For the text-containing cell, return its midpoint in [x, y] coordinate format. 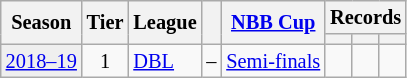
Semi-finals [273, 61]
DBL [164, 61]
Season [42, 22]
League [164, 22]
Records [366, 17]
– [212, 61]
Tier [106, 22]
NBB Cup [273, 22]
1 [106, 61]
2018–19 [42, 61]
